Scan for the cell matching the given text and deliver its (x, y) coordinate at center. 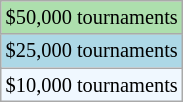
$25,000 tournaments (92, 51)
$50,000 tournaments (92, 17)
$10,000 tournaments (92, 85)
